Return [X, Y] of the center of cell containing provided text 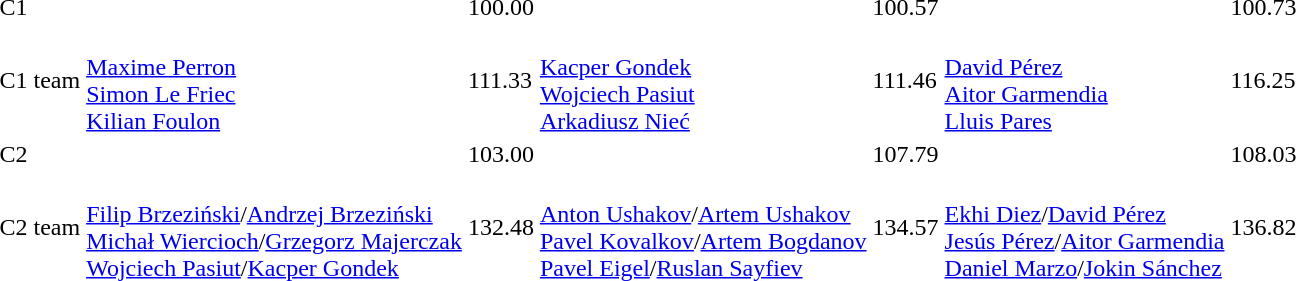
107.79 [906, 154]
111.33 [500, 80]
111.46 [906, 80]
Kacper GondekWojciech PasiutArkadiusz Nieć [703, 80]
Maxime PerronSimon Le FriecKilian Foulon [274, 80]
David PérezAitor GarmendiaLluis Pares [1084, 80]
103.00 [500, 154]
